Provide the (x, y) coordinate of the cell's center where the given text is located.  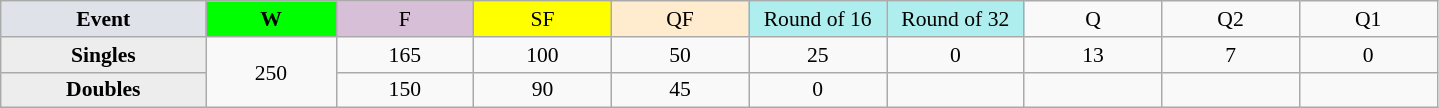
Doubles (104, 90)
Q (1093, 19)
25 (818, 55)
250 (271, 72)
13 (1093, 55)
Round of 16 (818, 19)
7 (1231, 55)
50 (680, 55)
W (271, 19)
F (405, 19)
45 (680, 90)
Event (104, 19)
Q1 (1368, 19)
100 (543, 55)
Singles (104, 55)
QF (680, 19)
Round of 32 (955, 19)
90 (543, 90)
SF (543, 19)
165 (405, 55)
Q2 (1231, 19)
150 (405, 90)
